Pinpoint the cell where the given text exists, returning its (x, y) midpoint coordinate. 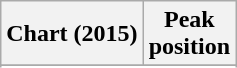
Chart (2015) (72, 34)
Peakposition (189, 34)
